Extract the (X, Y) coordinate from the center of the cell holding the provided text.  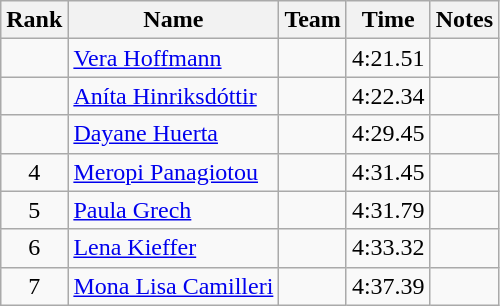
4 (34, 172)
4:33.32 (388, 248)
4:37.39 (388, 286)
Name (174, 20)
7 (34, 286)
4:21.51 (388, 58)
Dayane Huerta (174, 134)
Notes (464, 20)
4:31.45 (388, 172)
Paula Grech (174, 210)
5 (34, 210)
Meropi Panagiotou (174, 172)
Lena Kieffer (174, 248)
4:31.79 (388, 210)
4:29.45 (388, 134)
Aníta Hinriksdóttir (174, 96)
Team (313, 20)
6 (34, 248)
Mona Lisa Camilleri (174, 286)
Vera Hoffmann (174, 58)
4:22.34 (388, 96)
Rank (34, 20)
Time (388, 20)
